Pinpoint the cell where the given text exists, returning its (X, Y) midpoint coordinate. 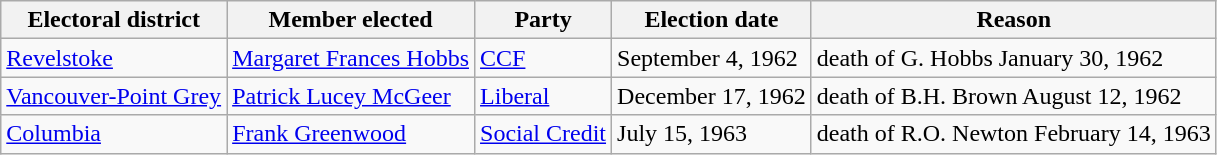
Member elected (351, 20)
CCF (544, 58)
Social Credit (544, 134)
death of B.H. Brown August 12, 1962 (1014, 96)
Revelstoke (114, 58)
Party (544, 20)
Frank Greenwood (351, 134)
Columbia (114, 134)
Election date (712, 20)
December 17, 1962 (712, 96)
Liberal (544, 96)
Vancouver-Point Grey (114, 96)
July 15, 1963 (712, 134)
death of R.O. Newton February 14, 1963 (1014, 134)
Reason (1014, 20)
Electoral district (114, 20)
death of G. Hobbs January 30, 1962 (1014, 58)
September 4, 1962 (712, 58)
Patrick Lucey McGeer (351, 96)
Margaret Frances Hobbs (351, 58)
